Return (X, Y) of the center of cell containing provided text 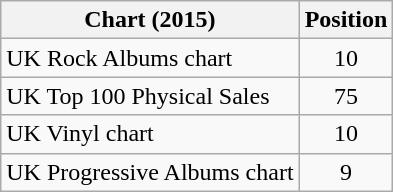
75 (346, 96)
Chart (2015) (150, 20)
UK Rock Albums chart (150, 58)
9 (346, 172)
UK Progressive Albums chart (150, 172)
Position (346, 20)
UK Top 100 Physical Sales (150, 96)
UK Vinyl chart (150, 134)
